Search for the cell housing the specified text and yield its [x, y] center coordinate. 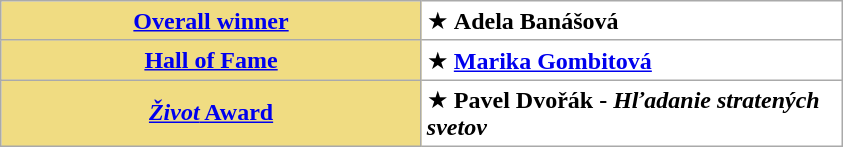
Hall of Fame [212, 60]
Overall winner [212, 21]
★ Adela Banášová [632, 21]
★ Pavel Dvořák - Hľadanie stratených svetov [632, 114]
★ Marika Gombitová [632, 60]
Život Award [212, 114]
